Scan for the cell matching the given text and deliver its [X, Y] coordinate at center. 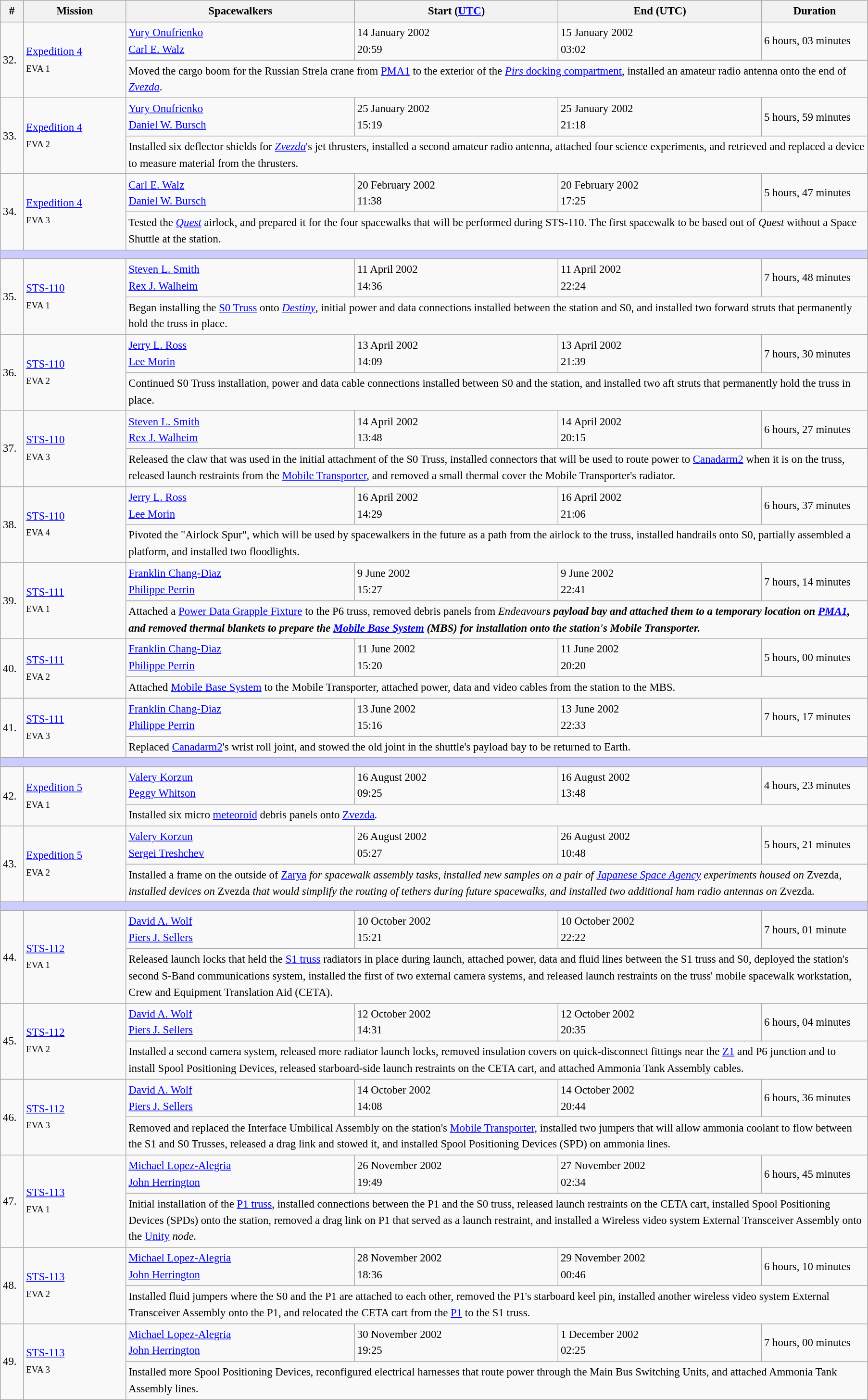
13 June 200222:33 [660, 717]
STS-110EVA 1 [75, 297]
11 April 200222:24 [660, 278]
Start (UTC) [457, 12]
STS-112EVA 2 [75, 1041]
49. [12, 1362]
6 hours, 03 minutes [815, 41]
14 April 200213:48 [457, 430]
Expedition 5EVA 2 [75, 864]
End (UTC) [660, 12]
26 August 200205:27 [457, 845]
7 hours, 14 minutes [815, 582]
6 hours, 10 minutes [815, 1266]
11 June 200220:20 [660, 658]
27 November 200202:34 [660, 1174]
Valery Korzun Peggy Whitson [240, 785]
Spacewalkers [240, 12]
5 hours, 47 minutes [815, 193]
STS-110EVA 3 [75, 449]
Expedition 5EVA 1 [75, 796]
26 August 200210:48 [660, 845]
7 hours, 30 minutes [815, 354]
39. [12, 601]
11 April 200214:36 [457, 278]
9 June 200222:41 [660, 582]
14 January 200220:59 [457, 41]
7 hours, 01 minute [815, 929]
20 February 200211:38 [457, 193]
6 hours, 37 minutes [815, 506]
14 October 200220:44 [660, 1098]
Expedition 4EVA 2 [75, 136]
16 August 200213:48 [660, 785]
32. [12, 60]
29 November 200200:46 [660, 1266]
30 November 200219:25 [457, 1342]
7 hours, 00 minutes [815, 1342]
13 June 200215:16 [457, 717]
Yury Onufrienko Daniel W. Bursch [240, 117]
16 April 200214:29 [457, 506]
STS-113EVA 1 [75, 1201]
11 June 200215:20 [457, 658]
41. [12, 728]
STS-110EVA 4 [75, 525]
44. [12, 957]
5 hours, 21 minutes [815, 845]
47. [12, 1201]
10 October 200215:21 [457, 929]
Expedition 4EVA 1 [75, 60]
Valery Korzun Sergei Treshchev [240, 845]
13 April 200214:09 [457, 354]
STS-112EVA 3 [75, 1117]
Yury Onufrienko Carl E. Walz [240, 41]
5 hours, 00 minutes [815, 658]
38. [12, 525]
Mission [75, 12]
4 hours, 23 minutes [815, 785]
16 August 200209:25 [457, 785]
28 November 200218:36 [457, 1266]
1 December 200202:25 [660, 1342]
Installed six micro meteoroid debris panels onto Zvezda. [497, 815]
6 hours, 45 minutes [815, 1174]
STS-110EVA 2 [75, 373]
7 hours, 17 minutes [815, 717]
Expedition 4EVA 3 [75, 212]
6 hours, 04 minutes [815, 1022]
14 October 200214:08 [457, 1098]
7 hours, 48 minutes [815, 278]
STS-111EVA 1 [75, 601]
43. [12, 864]
STS-111EVA 3 [75, 728]
33. [12, 136]
9 June 200215:27 [457, 582]
Carl E. Walz Daniel W. Bursch [240, 193]
Replaced Canadarm2's wrist roll joint, and stowed the old joint in the shuttle's payload bay to be returned to Earth. [497, 747]
20 February 200217:25 [660, 193]
14 April 200220:15 [660, 430]
34. [12, 212]
12 October 200214:31 [457, 1022]
25 January 200221:18 [660, 117]
10 October 200222:22 [660, 929]
46. [12, 1117]
36. [12, 373]
# [12, 12]
26 November 200219:49 [457, 1174]
6 hours, 36 minutes [815, 1098]
42. [12, 796]
25 January 200215:19 [457, 117]
Duration [815, 12]
13 April 200221:39 [660, 354]
STS-112EVA 1 [75, 957]
15 January 200203:02 [660, 41]
35. [12, 297]
16 April 200221:06 [660, 506]
STS-113EVA 3 [75, 1362]
6 hours, 27 minutes [815, 430]
37. [12, 449]
45. [12, 1041]
STS-111EVA 2 [75, 669]
40. [12, 669]
Attached Mobile Base System to the Mobile Transporter, attached power, data and video cables from the station to the MBS. [497, 688]
48. [12, 1285]
12 October 200220:35 [660, 1022]
5 hours, 59 minutes [815, 117]
STS-113EVA 2 [75, 1285]
